Pinpoint the cell where the given text exists, returning its [x, y] midpoint coordinate. 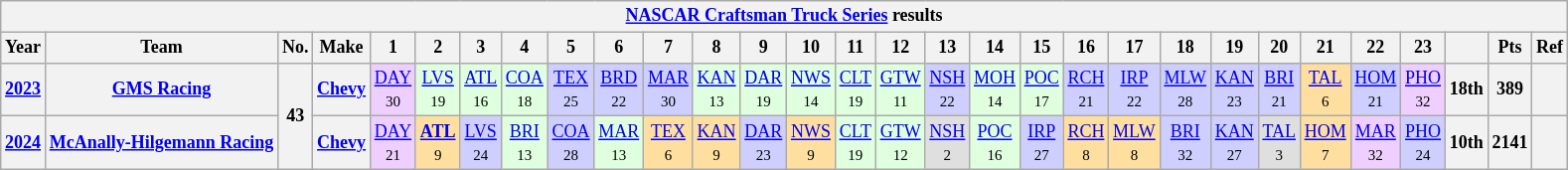
1 [392, 48]
MAR30 [669, 89]
IRP27 [1041, 143]
11 [855, 48]
Team [161, 48]
Make [342, 48]
NWS9 [811, 143]
TEX25 [570, 89]
BRI13 [525, 143]
COA28 [570, 143]
MAR13 [619, 143]
4 [525, 48]
BRD22 [619, 89]
TAL6 [1326, 89]
GTW11 [900, 89]
23 [1423, 48]
PHO24 [1423, 143]
BRI21 [1279, 89]
22 [1375, 48]
Year [24, 48]
NSH2 [948, 143]
9 [763, 48]
13 [948, 48]
7 [669, 48]
DAR23 [763, 143]
Pts [1510, 48]
15 [1041, 48]
2023 [24, 89]
KAN23 [1234, 89]
KAN13 [716, 89]
IRP22 [1135, 89]
TAL3 [1279, 143]
21 [1326, 48]
Ref [1550, 48]
LVS24 [481, 143]
LVS19 [437, 89]
COA18 [525, 89]
43 [296, 115]
18th [1467, 89]
12 [900, 48]
TEX6 [669, 143]
DAY21 [392, 143]
20 [1279, 48]
19 [1234, 48]
6 [619, 48]
POC16 [996, 143]
2 [437, 48]
MOH14 [996, 89]
No. [296, 48]
5 [570, 48]
17 [1135, 48]
2024 [24, 143]
RCH8 [1086, 143]
10 [811, 48]
HOM7 [1326, 143]
HOM21 [1375, 89]
ATL16 [481, 89]
KAN27 [1234, 143]
MLW8 [1135, 143]
16 [1086, 48]
DAR19 [763, 89]
POC17 [1041, 89]
NWS14 [811, 89]
2141 [1510, 143]
3 [481, 48]
NASCAR Craftsman Truck Series results [785, 16]
GMS Racing [161, 89]
BRI32 [1184, 143]
GTW12 [900, 143]
10th [1467, 143]
8 [716, 48]
McAnally-Hilgemann Racing [161, 143]
ATL 9 [437, 143]
MLW28 [1184, 89]
18 [1184, 48]
389 [1510, 89]
14 [996, 48]
KAN9 [716, 143]
DAY30 [392, 89]
PHO32 [1423, 89]
NSH22 [948, 89]
RCH21 [1086, 89]
MAR32 [1375, 143]
